Return [x, y] of the center of cell containing provided text 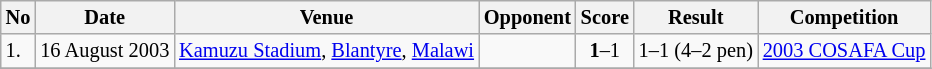
No [18, 17]
Score [605, 17]
Result [696, 17]
1. [18, 51]
1–1 [605, 51]
1–1 (4–2 pen) [696, 51]
Opponent [528, 17]
16 August 2003 [104, 51]
Date [104, 17]
Competition [844, 17]
Venue [326, 17]
2003 COSAFA Cup [844, 51]
Kamuzu Stadium, Blantyre, Malawi [326, 51]
